Locate the cell with the specified text and output its (x, y) center coordinate. 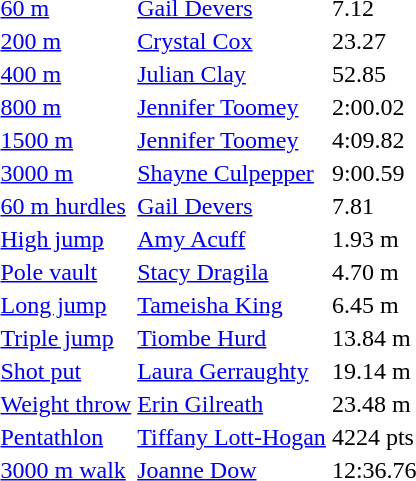
Crystal Cox (232, 41)
Gail Devers (232, 206)
Erin Gilreath (232, 404)
Laura Gerraughty (232, 371)
Tameisha King (232, 305)
Stacy Dragila (232, 272)
Tiombe Hurd (232, 338)
Amy Acuff (232, 239)
Julian Clay (232, 74)
Shayne Culpepper (232, 173)
Tiffany Lott-Hogan (232, 437)
